From the cell containing the given text, extract its center point as (X, Y) coordinate. 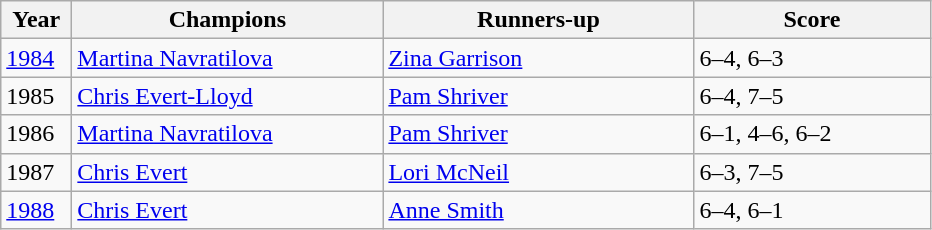
6–4, 7–5 (812, 96)
Score (812, 20)
6–4, 6–1 (812, 210)
6–1, 4–6, 6–2 (812, 134)
1986 (36, 134)
Runners-up (538, 20)
Chris Evert-Lloyd (228, 96)
1984 (36, 58)
1987 (36, 172)
6–4, 6–3 (812, 58)
Zina Garrison (538, 58)
Anne Smith (538, 210)
Lori McNeil (538, 172)
Champions (228, 20)
1985 (36, 96)
6–3, 7–5 (812, 172)
1988 (36, 210)
Year (36, 20)
